Extract the [x, y] coordinate from the center of the cell holding the provided text.  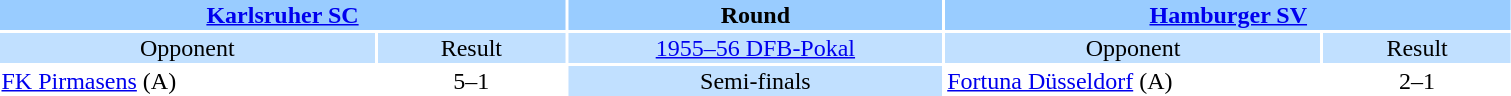
Karlsruher SC [282, 15]
Semi-finals [756, 81]
FK Pirmasens (A) [188, 81]
Fortuna Düsseldorf (A) [1134, 81]
1955–56 DFB-Pokal [756, 48]
5–1 [472, 81]
2–1 [1416, 81]
Round [756, 15]
Hamburger SV [1228, 15]
